Capture the cell that displays the provided text and extract its [x, y] central coordinate. 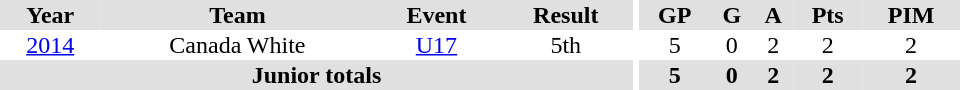
5th [566, 45]
PIM [911, 15]
Result [566, 15]
Junior totals [316, 75]
G [732, 15]
Event [436, 15]
Year [50, 15]
GP [675, 15]
Canada White [237, 45]
Pts [828, 15]
Team [237, 15]
U17 [436, 45]
A [773, 15]
2014 [50, 45]
